Pinpoint the cell where the given text exists, returning its (X, Y) midpoint coordinate. 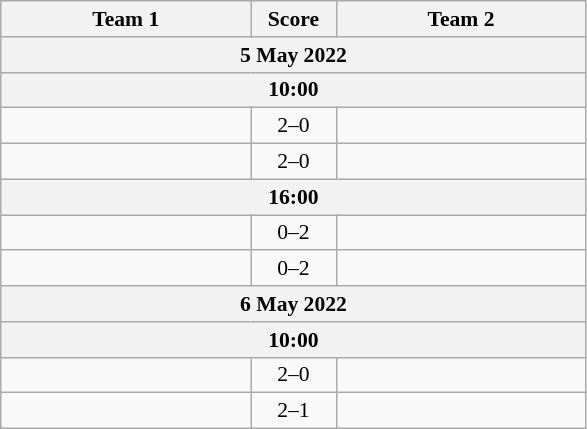
Team 1 (126, 19)
Team 2 (461, 19)
5 May 2022 (294, 55)
2–1 (294, 411)
6 May 2022 (294, 304)
16:00 (294, 197)
Score (294, 19)
